Return [x, y] of the center of cell containing provided text 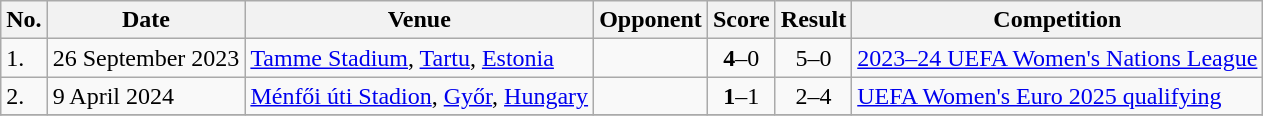
Opponent [651, 20]
1. [24, 58]
UEFA Women's Euro 2025 qualifying [1058, 96]
Score [741, 20]
Venue [420, 20]
9 April 2024 [146, 96]
Result [813, 20]
1–1 [741, 96]
4–0 [741, 58]
2. [24, 96]
2–4 [813, 96]
Ménfői úti Stadion, Győr, Hungary [420, 96]
2023–24 UEFA Women's Nations League [1058, 58]
Tamme Stadium, Tartu, Estonia [420, 58]
Competition [1058, 20]
5–0 [813, 58]
Date [146, 20]
No. [24, 20]
26 September 2023 [146, 58]
